Provide the [X, Y] coordinate of the cell's center where the given text is located.  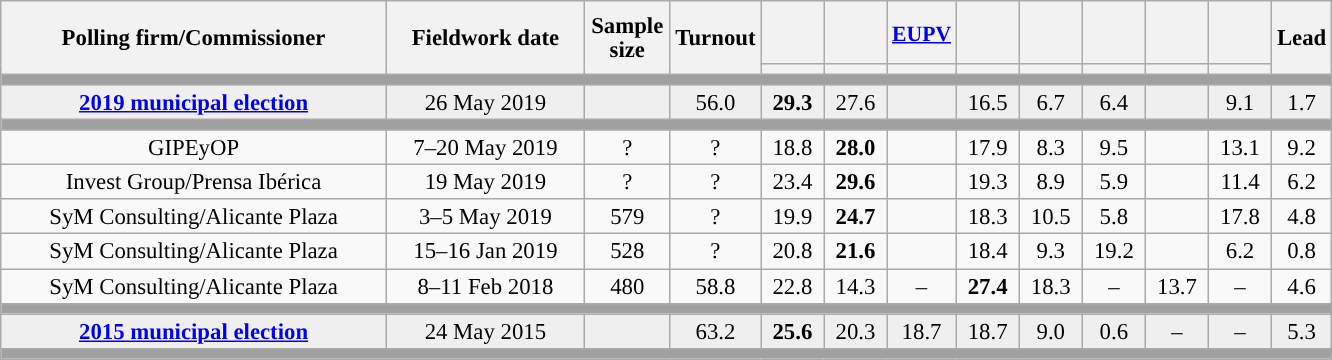
19 May 2019 [485, 182]
20.3 [856, 332]
29.6 [856, 182]
25.6 [792, 332]
579 [627, 218]
0.6 [1114, 332]
4.6 [1302, 286]
13.1 [1240, 148]
4.8 [1302, 218]
11.4 [1240, 182]
18.8 [792, 148]
19.3 [988, 182]
18.4 [988, 252]
5.3 [1302, 332]
6.7 [1050, 102]
Sample size [627, 38]
8.3 [1050, 148]
Polling firm/Commissioner [194, 38]
15–16 Jan 2019 [485, 252]
27.6 [856, 102]
24.7 [856, 218]
9.5 [1114, 148]
480 [627, 286]
Lead [1302, 38]
9.3 [1050, 252]
58.8 [716, 286]
28.0 [856, 148]
8.9 [1050, 182]
528 [627, 252]
2019 municipal election [194, 102]
9.2 [1302, 148]
56.0 [716, 102]
Invest Group/Prensa Ibérica [194, 182]
5.8 [1114, 218]
19.2 [1114, 252]
2015 municipal election [194, 332]
27.4 [988, 286]
GIPEyOP [194, 148]
17.8 [1240, 218]
Fieldwork date [485, 38]
20.8 [792, 252]
29.3 [792, 102]
8–11 Feb 2018 [485, 286]
26 May 2019 [485, 102]
14.3 [856, 286]
21.6 [856, 252]
7–20 May 2019 [485, 148]
13.7 [1176, 286]
23.4 [792, 182]
22.8 [792, 286]
19.9 [792, 218]
1.7 [1302, 102]
6.4 [1114, 102]
16.5 [988, 102]
5.9 [1114, 182]
EUPV [922, 32]
3–5 May 2019 [485, 218]
24 May 2015 [485, 332]
0.8 [1302, 252]
10.5 [1050, 218]
9.0 [1050, 332]
Turnout [716, 38]
63.2 [716, 332]
17.9 [988, 148]
9.1 [1240, 102]
